Detect which cell encompasses the target text, then output its [X, Y] center coordinate. 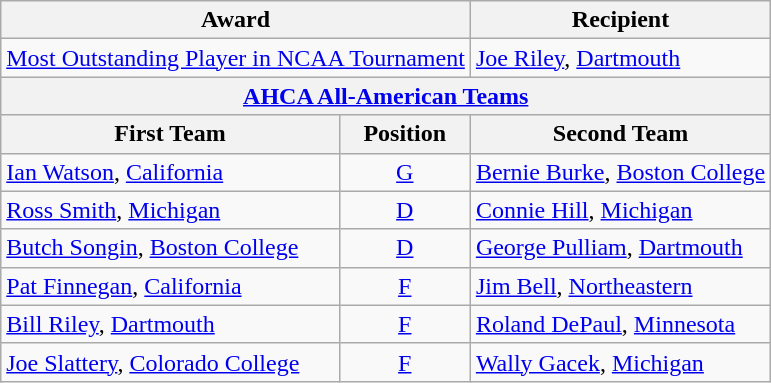
G [404, 172]
Connie Hill, Michigan [620, 210]
Bill Riley, Dartmouth [170, 324]
Bernie Burke, Boston College [620, 172]
Ross Smith, Michigan [170, 210]
Recipient [620, 20]
Position [404, 134]
Most Outstanding Player in NCAA Tournament [236, 58]
Wally Gacek, Michigan [620, 362]
Second Team [620, 134]
Award [236, 20]
AHCA All-American Teams [386, 96]
Pat Finnegan, California [170, 286]
Jim Bell, Northeastern [620, 286]
Ian Watson, California [170, 172]
Roland DePaul, Minnesota [620, 324]
First Team [170, 134]
George Pulliam, Dartmouth [620, 248]
Joe Riley, Dartmouth [620, 58]
Joe Slattery, Colorado College [170, 362]
Butch Songin, Boston College [170, 248]
